Search for the cell housing the specified text and yield its [x, y] center coordinate. 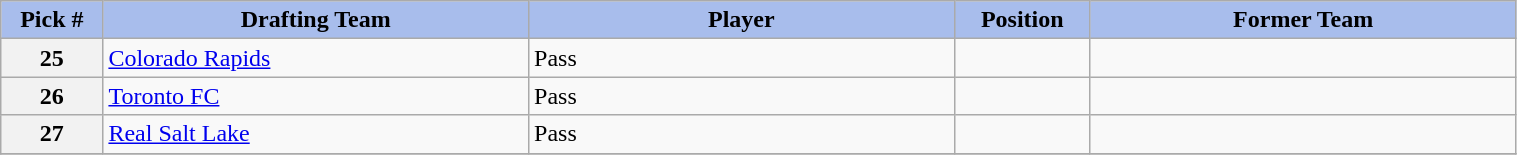
26 [52, 96]
Drafting Team [316, 20]
Real Salt Lake [316, 134]
Colorado Rapids [316, 58]
27 [52, 134]
Player [742, 20]
25 [52, 58]
Toronto FC [316, 96]
Position [1022, 20]
Former Team [1303, 20]
Pick # [52, 20]
